Determine the (X, Y) coordinate at the center of the cell enclosing the given text.  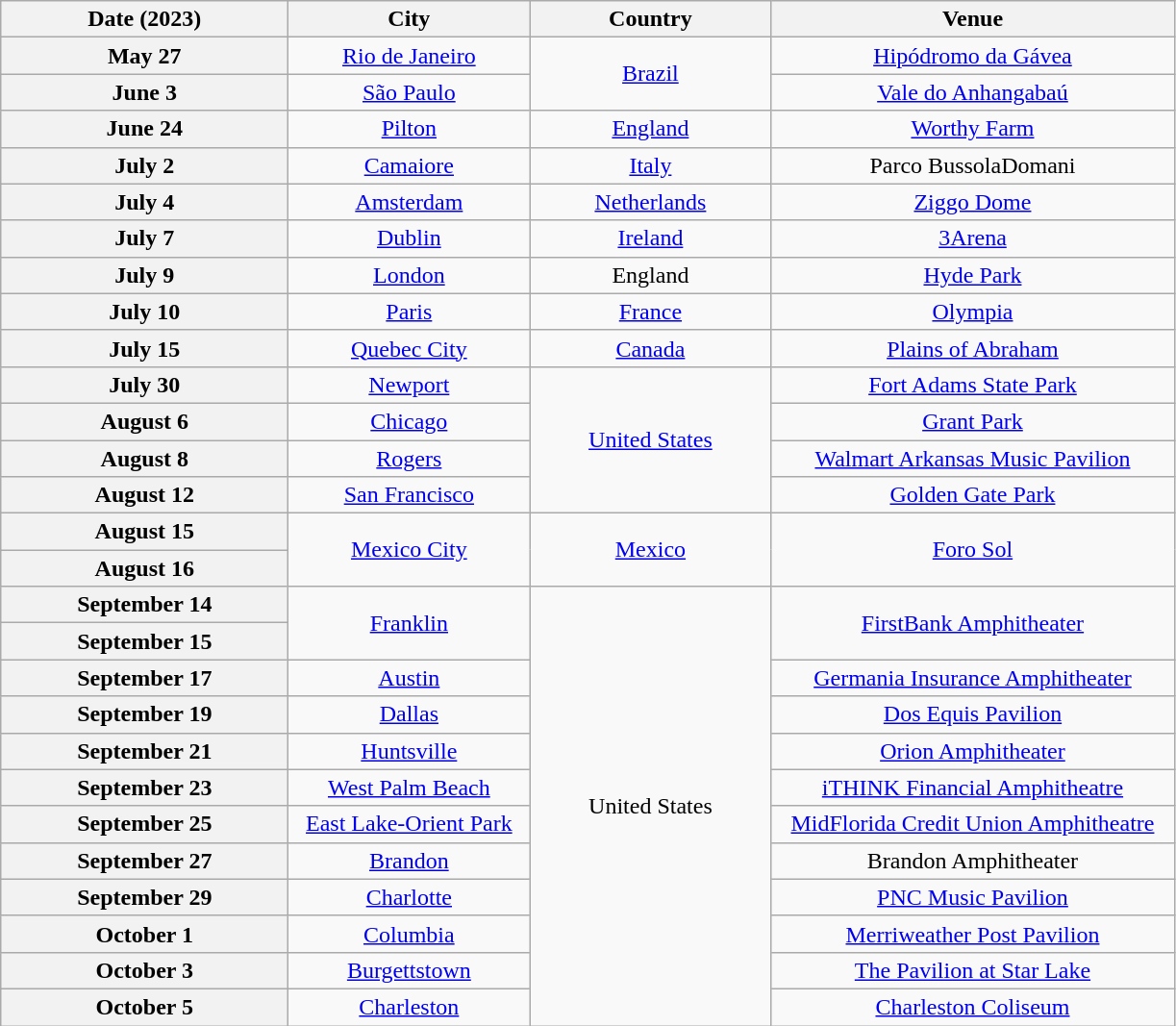
Country (650, 19)
FirstBank Amphitheater (973, 623)
September 25 (144, 824)
Olympia (973, 312)
July 2 (144, 165)
Orion Amphitheater (973, 751)
Vale do Anhangabaú (973, 92)
July 10 (144, 312)
The Pavilion at Star Lake (973, 970)
Canada (650, 348)
Mexico (650, 550)
Germania Insurance Amphitheater (973, 678)
San Francisco (410, 495)
Foro Sol (973, 550)
MidFlorida Credit Union Amphitheatre (973, 824)
Parco BussolaDomani (973, 165)
July 30 (144, 385)
Newport (410, 385)
Columbia (410, 934)
Brazil (650, 74)
West Palm Beach (410, 788)
East Lake-Orient Park (410, 824)
Camaiore (410, 165)
Venue (973, 19)
Amsterdam (410, 202)
Austin (410, 678)
Netherlands (650, 202)
Dallas (410, 714)
August 15 (144, 532)
Rogers (410, 459)
September 19 (144, 714)
Ireland (650, 238)
July 4 (144, 202)
Grant Park (973, 421)
August 6 (144, 421)
October 5 (144, 1007)
Brandon Amphitheater (973, 861)
Date (2023) (144, 19)
August 8 (144, 459)
Quebec City (410, 348)
August 16 (144, 568)
June 3 (144, 92)
Italy (650, 165)
Chicago (410, 421)
Pilton (410, 129)
Burgettstown (410, 970)
September 17 (144, 678)
September 21 (144, 751)
City (410, 19)
Paris (410, 312)
Dos Equis Pavilion (973, 714)
3Arena (973, 238)
July 7 (144, 238)
Franklin (410, 623)
Hyde Park (973, 275)
São Paulo (410, 92)
Merriweather Post Pavilion (973, 934)
September 29 (144, 897)
September 14 (144, 605)
France (650, 312)
Charleston (410, 1007)
Hipódromo da Gávea (973, 56)
Charlotte (410, 897)
Huntsville (410, 751)
Mexico City (410, 550)
Fort Adams State Park (973, 385)
September 15 (144, 641)
September 27 (144, 861)
PNC Music Pavilion (973, 897)
Plains of Abraham (973, 348)
June 24 (144, 129)
Brandon (410, 861)
Walmart Arkansas Music Pavilion (973, 459)
May 27 (144, 56)
July 9 (144, 275)
July 15 (144, 348)
Charleston Coliseum (973, 1007)
Rio de Janeiro (410, 56)
September 23 (144, 788)
iTHINK Financial Amphitheatre (973, 788)
October 3 (144, 970)
Dublin (410, 238)
Ziggo Dome (973, 202)
Golden Gate Park (973, 495)
London (410, 275)
October 1 (144, 934)
Worthy Farm (973, 129)
August 12 (144, 495)
